Pinpoint the cell where the given text exists, returning its (x, y) midpoint coordinate. 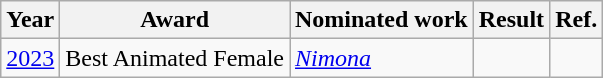
Nimona (382, 58)
Ref. (576, 20)
2023 (30, 58)
Nominated work (382, 20)
Year (30, 20)
Best Animated Female (175, 58)
Result (511, 20)
Award (175, 20)
